Extract the (X, Y) coordinate from the center of the cell holding the provided text.  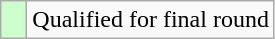
Qualified for final round (151, 20)
